Determine the (x, y) coordinate at the center of the cell enclosing the given text.  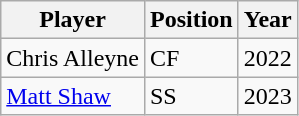
Year (268, 20)
Matt Shaw (73, 96)
SS (191, 96)
Chris Alleyne (73, 58)
2022 (268, 58)
Player (73, 20)
2023 (268, 96)
CF (191, 58)
Position (191, 20)
